Locate the cell with the specified text and output its [X, Y] center coordinate. 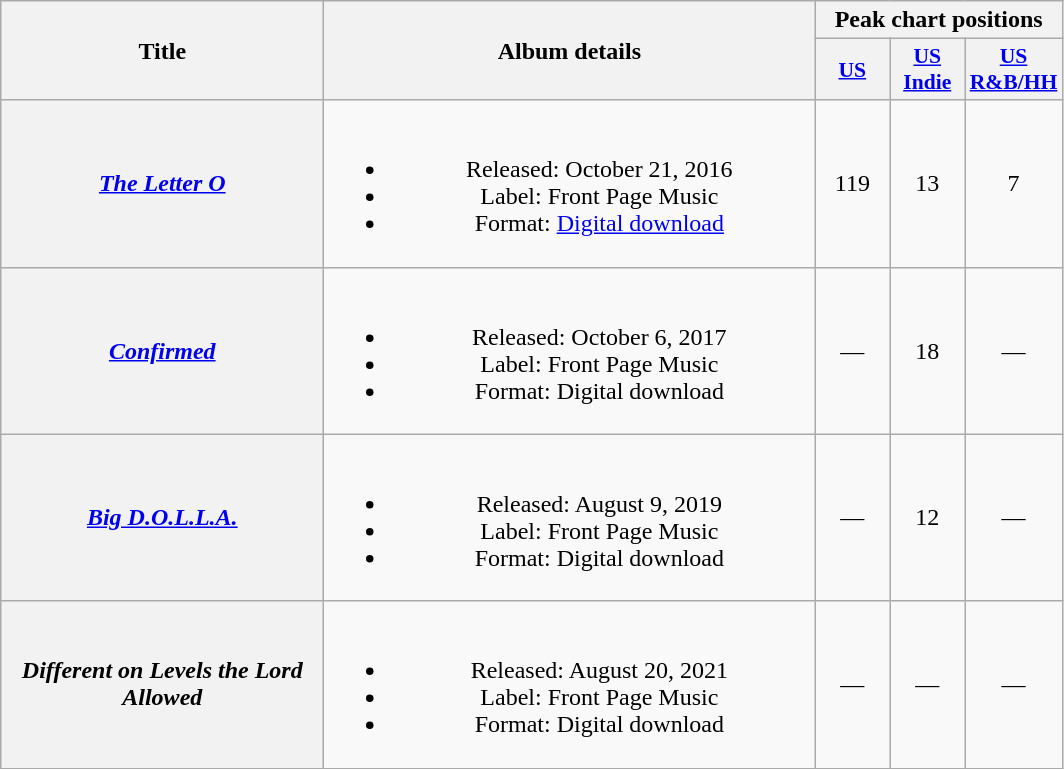
US [852, 70]
7 [1014, 184]
119 [852, 184]
Big D.O.L.L.A. [162, 518]
USIndie [928, 70]
Released: August 20, 2021Label: Front Page MusicFormat: Digital download [570, 684]
Title [162, 50]
Released: October 6, 2017Label: Front Page MusicFormat: Digital download [570, 350]
12 [928, 518]
Different on Levels the Lord Allowed [162, 684]
Peak chart positions [939, 20]
Released: August 9, 2019Label: Front Page MusicFormat: Digital download [570, 518]
Confirmed [162, 350]
18 [928, 350]
Album details [570, 50]
Released: October 21, 2016Label: Front Page MusicFormat: Digital download [570, 184]
The Letter O [162, 184]
13 [928, 184]
USR&B/HH [1014, 70]
